Capture the cell that displays the provided text and extract its [X, Y] central coordinate. 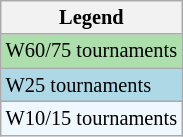
W10/15 tournaments [92, 118]
W25 tournaments [92, 85]
W60/75 tournaments [92, 51]
Legend [92, 17]
